Output the [X, Y] coordinate of the center of the cell containing the given text.  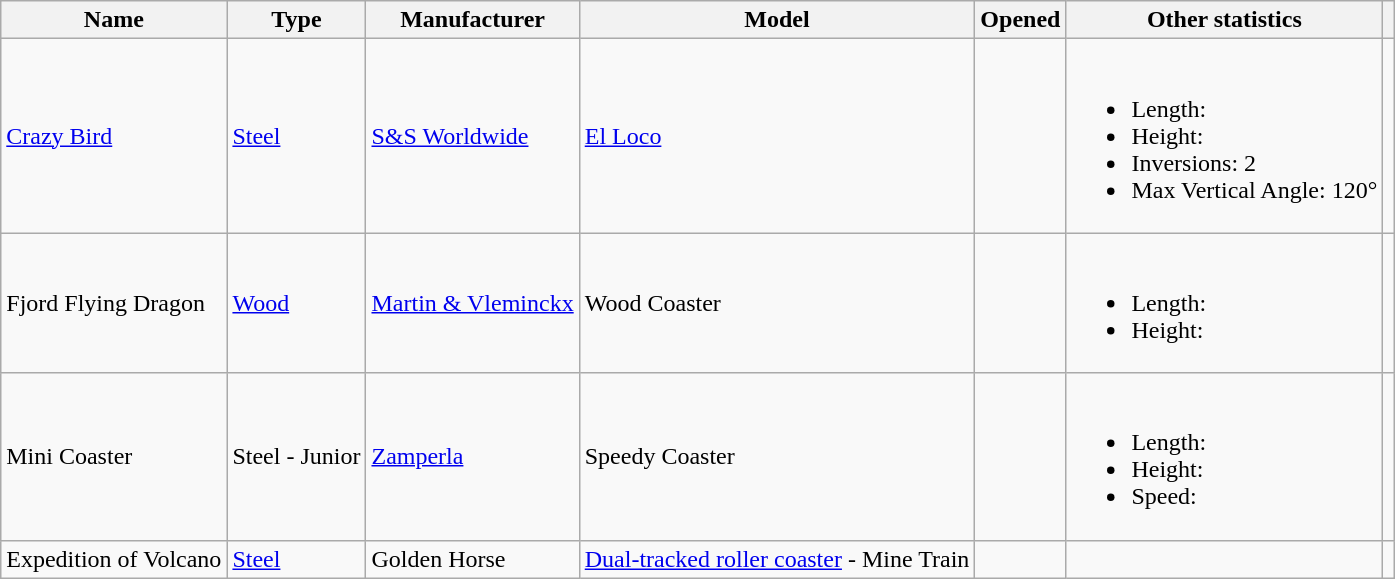
Mini Coaster [114, 456]
Name [114, 20]
Dual-tracked roller coaster - Mine Train [777, 559]
Steel - Junior [296, 456]
Wood Coaster [777, 303]
Martin & Vleminckx [472, 303]
Length: Height: Inversions: 2Max Vertical Angle: 120° [1224, 136]
Zamperla [472, 456]
Golden Horse [472, 559]
Opened [1020, 20]
El Loco [777, 136]
Length: Height: Speed: [1224, 456]
Manufacturer [472, 20]
Speedy Coaster [777, 456]
Other statistics [1224, 20]
S&S Worldwide [472, 136]
Fjord Flying Dragon [114, 303]
Wood [296, 303]
Length: Height: [1224, 303]
Model [777, 20]
Expedition of Volcano [114, 559]
Type [296, 20]
Crazy Bird [114, 136]
